Find where the given text appears and provide that cell's center as (x, y) coordinate. 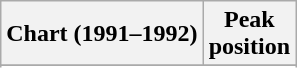
Peakposition (249, 34)
Chart (1991–1992) (102, 34)
